Pinpoint the cell where the given text exists, returning its (x, y) midpoint coordinate. 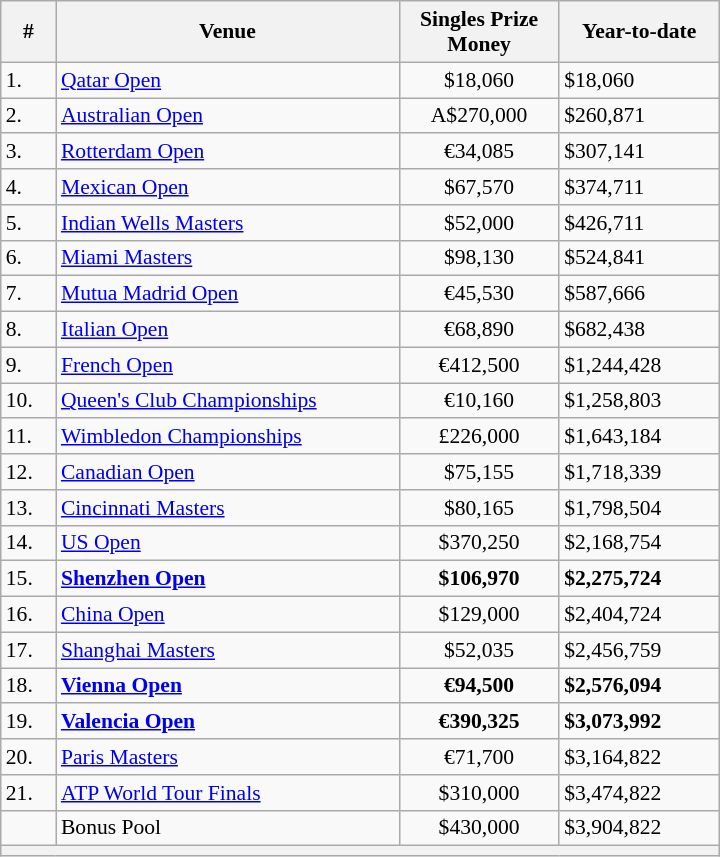
French Open (228, 365)
$374,711 (639, 187)
$52,000 (479, 223)
17. (28, 650)
$430,000 (479, 828)
19. (28, 722)
4. (28, 187)
8. (28, 330)
5. (28, 223)
Indian Wells Masters (228, 223)
3. (28, 152)
€71,700 (479, 757)
$2,456,759 (639, 650)
$426,711 (639, 223)
$370,250 (479, 543)
9. (28, 365)
$1,798,504 (639, 508)
$67,570 (479, 187)
10. (28, 401)
Qatar Open (228, 80)
$260,871 (639, 116)
Miami Masters (228, 258)
€45,530 (479, 294)
€34,085 (479, 152)
Australian Open (228, 116)
Mutua Madrid Open (228, 294)
$3,073,992 (639, 722)
A$270,000 (479, 116)
6. (28, 258)
12. (28, 472)
Mexican Open (228, 187)
Venue (228, 32)
21. (28, 793)
$52,035 (479, 650)
Canadian Open (228, 472)
$129,000 (479, 615)
$2,168,754 (639, 543)
Italian Open (228, 330)
20. (28, 757)
$587,666 (639, 294)
$2,576,094 (639, 686)
13. (28, 508)
$1,258,803 (639, 401)
$524,841 (639, 258)
£226,000 (479, 437)
€390,325 (479, 722)
€10,160 (479, 401)
$3,474,822 (639, 793)
Shanghai Masters (228, 650)
18. (28, 686)
1. (28, 80)
$1,244,428 (639, 365)
$310,000 (479, 793)
$98,130 (479, 258)
$2,404,724 (639, 615)
Shenzhen Open (228, 579)
Valencia Open (228, 722)
Bonus Pool (228, 828)
€94,500 (479, 686)
7. (28, 294)
Year-to-date (639, 32)
# (28, 32)
$1,718,339 (639, 472)
Queen's Club Championships (228, 401)
€412,500 (479, 365)
Paris Masters (228, 757)
China Open (228, 615)
€68,890 (479, 330)
Singles Prize Money (479, 32)
$1,643,184 (639, 437)
$80,165 (479, 508)
11. (28, 437)
$307,141 (639, 152)
US Open (228, 543)
$3,164,822 (639, 757)
15. (28, 579)
14. (28, 543)
$682,438 (639, 330)
$106,970 (479, 579)
16. (28, 615)
Vienna Open (228, 686)
Cincinnati Masters (228, 508)
Wimbledon Championships (228, 437)
ATP World Tour Finals (228, 793)
Rotterdam Open (228, 152)
$3,904,822 (639, 828)
$2,275,724 (639, 579)
$75,155 (479, 472)
2. (28, 116)
